Search for the cell housing the specified text and yield its [x, y] center coordinate. 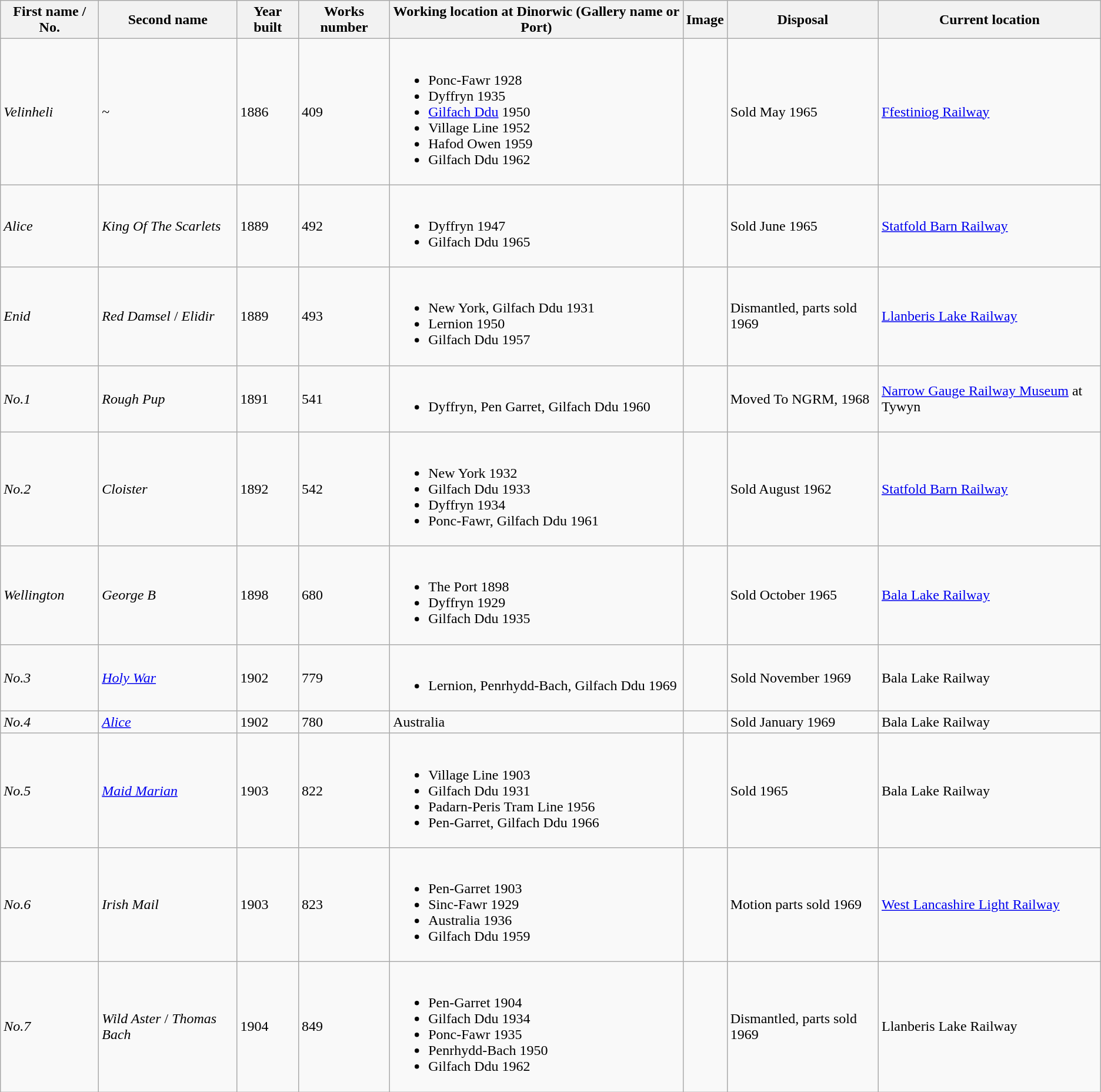
Irish Mail [168, 904]
822 [343, 790]
Village Line 1903Gilfach Ddu 1931Padarn-Peris Tram Line 1956Pen-Garret, Gilfach Ddu 1966 [536, 790]
Sold 1965 [802, 790]
No.6 [49, 904]
Dyffryn 1947Gilfach Ddu 1965 [536, 226]
542 [343, 489]
Motion parts sold 1969 [802, 904]
Ffestiniog Railway [989, 112]
Dyffryn, Pen Garret, Gilfach Ddu 1960 [536, 399]
Maid Marian [168, 790]
Pen-Garret 1903Sinc-Fawr 1929Australia 1936Gilfach Ddu 1959 [536, 904]
Lernion, Penrhydd-Bach, Gilfach Ddu 1969 [536, 678]
Sold November 1969 [802, 678]
Sold June 1965 [802, 226]
No.5 [49, 790]
Year built [268, 20]
No.1 [49, 399]
Enid [49, 317]
Disposal [802, 20]
Velinheli [49, 112]
George B [168, 595]
Australia [536, 722]
1892 [268, 489]
West Lancashire Light Railway [989, 904]
King Of The Scarlets [168, 226]
Sold August 1962 [802, 489]
1886 [268, 112]
No.2 [49, 489]
No.3 [49, 678]
779 [343, 678]
680 [343, 595]
780 [343, 722]
Cloister [168, 489]
409 [343, 112]
Working location at Dinorwic (Gallery name or Port) [536, 20]
1891 [268, 399]
Sold January 1969 [802, 722]
Holy War [168, 678]
Image [705, 20]
Red Damsel / Elidir [168, 317]
First name / No. [49, 20]
493 [343, 317]
Current location [989, 20]
No.7 [49, 1026]
~ [168, 112]
823 [343, 904]
Wild Aster / Thomas Bach [168, 1026]
Sold May 1965 [802, 112]
Narrow Gauge Railway Museum at Tywyn [989, 399]
492 [343, 226]
Works number [343, 20]
Moved To NGRM, 1968 [802, 399]
No.4 [49, 722]
Wellington [49, 595]
New York, Gilfach Ddu 1931Lernion 1950Gilfach Ddu 1957 [536, 317]
Ponc-Fawr 1928Dyffryn 1935Gilfach Ddu 1950Village Line 1952Hafod Owen 1959Gilfach Ddu 1962 [536, 112]
New York 1932Gilfach Ddu 1933Dyffryn 1934Ponc-Fawr, Gilfach Ddu 1961 [536, 489]
Pen-Garret 1904Gilfach Ddu 1934Ponc-Fawr 1935Penrhydd-Bach 1950Gilfach Ddu 1962 [536, 1026]
541 [343, 399]
Second name [168, 20]
The Port 1898Dyffryn 1929Gilfach Ddu 1935 [536, 595]
Sold October 1965 [802, 595]
Rough Pup [168, 399]
1898 [268, 595]
849 [343, 1026]
1904 [268, 1026]
